Extract the (X, Y) coordinate from the center of the cell holding the provided text.  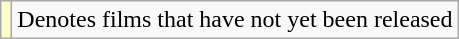
Denotes films that have not yet been released (235, 20)
